Determine the [x, y] coordinate at the center of the cell enclosing the given text.  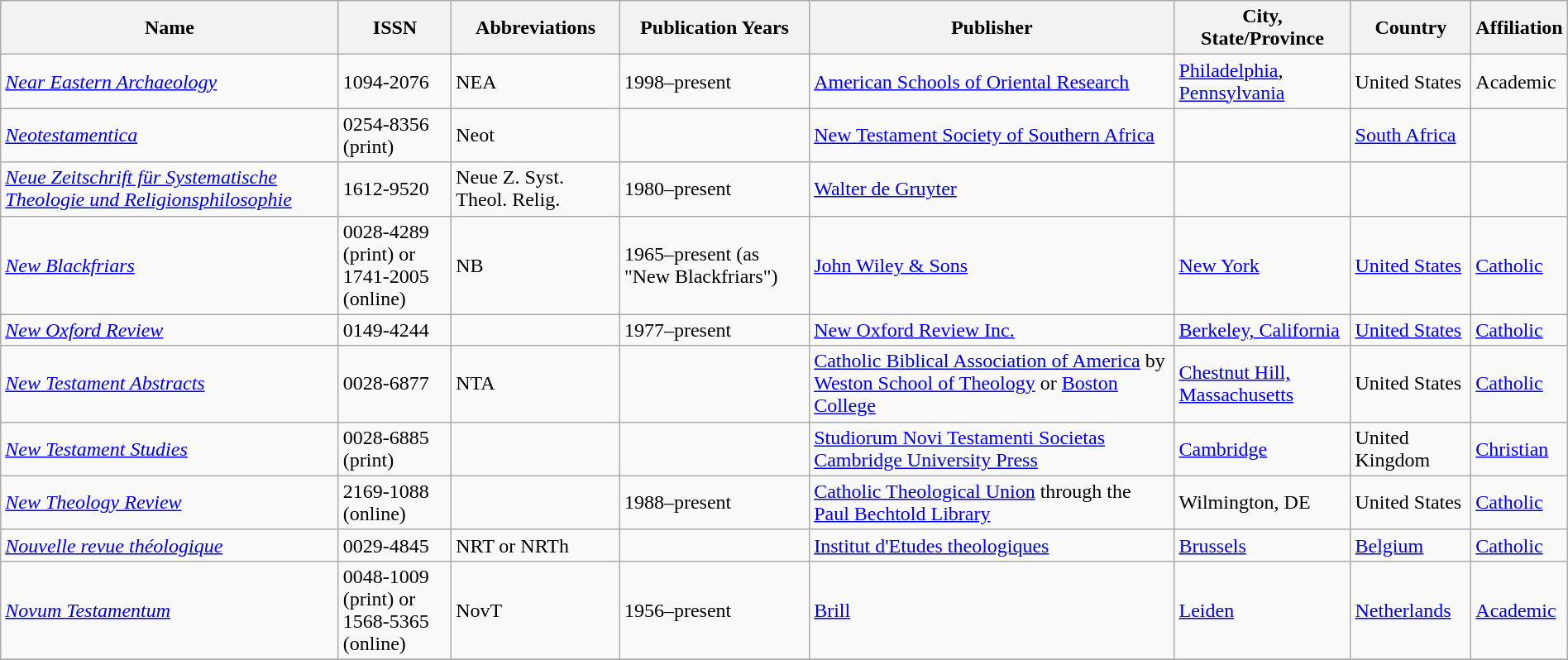
NRT or NRTh [536, 545]
1965–present (as "New Blackfriars") [715, 265]
Philadelphia, Pennsylvania [1262, 81]
Publication Years [715, 28]
2169-1088 (online) [394, 503]
Catholic Biblical Association of America by Weston School of Theology or Boston College [992, 384]
1612-9520 [394, 189]
Neot [536, 136]
New Testament Society of Southern Africa [992, 136]
Abbreviations [536, 28]
Brussels [1262, 545]
Neotestamentica [170, 136]
0029-4845 [394, 545]
NTA [536, 384]
Novum Testamentum [170, 610]
1956–present [715, 610]
New Blackfriars [170, 265]
Nouvelle revue théologique [170, 545]
1094-2076 [394, 81]
0149-4244 [394, 330]
1980–present [715, 189]
NovT [536, 610]
New York [1262, 265]
Neue Z. Syst. Theol. Relig. [536, 189]
Belgium [1411, 545]
Cambridge [1262, 448]
1977–present [715, 330]
Country [1411, 28]
Walter de Gruyter [992, 189]
Chestnut Hill, Massachusetts [1262, 384]
0254-8356 (print) [394, 136]
New Theology Review [170, 503]
0028-6885 (print) [394, 448]
1988–present [715, 503]
Name [170, 28]
City, State/Province [1262, 28]
Studiorum Novi Testamenti SocietasCambridge University Press [992, 448]
0028-4289 (print) or1741-2005 (online) [394, 265]
Catholic Theological Union through the Paul Bechtold Library [992, 503]
New Oxford Review [170, 330]
United Kingdom [1411, 448]
Institut d'Etudes theologiques [992, 545]
Wilmington, DE [1262, 503]
New Oxford Review Inc. [992, 330]
NEA [536, 81]
Neue Zeitschrift für Systematische Theologie und Religionsphilosophie [170, 189]
American Schools of Oriental Research [992, 81]
1998–present [715, 81]
ISSN [394, 28]
NB [536, 265]
South Africa [1411, 136]
Netherlands [1411, 610]
Near Eastern Archaeology [170, 81]
Publisher [992, 28]
New Testament Abstracts [170, 384]
Brill [992, 610]
Leiden [1262, 610]
0028-6877 [394, 384]
Christian [1519, 448]
0048-1009 (print) or1568-5365 (online) [394, 610]
New Testament Studies [170, 448]
Berkeley, California [1262, 330]
John Wiley & Sons [992, 265]
Affiliation [1519, 28]
